Provide the [X, Y] coordinate of the cell's center where the given text is located.  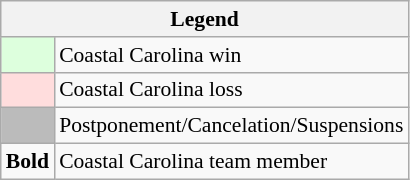
Bold [28, 162]
Coastal Carolina loss [231, 90]
Legend [205, 19]
Coastal Carolina win [231, 55]
Postponement/Cancelation/Suspensions [231, 126]
Coastal Carolina team member [231, 162]
